Pinpoint the cell where the given text exists, returning its [x, y] midpoint coordinate. 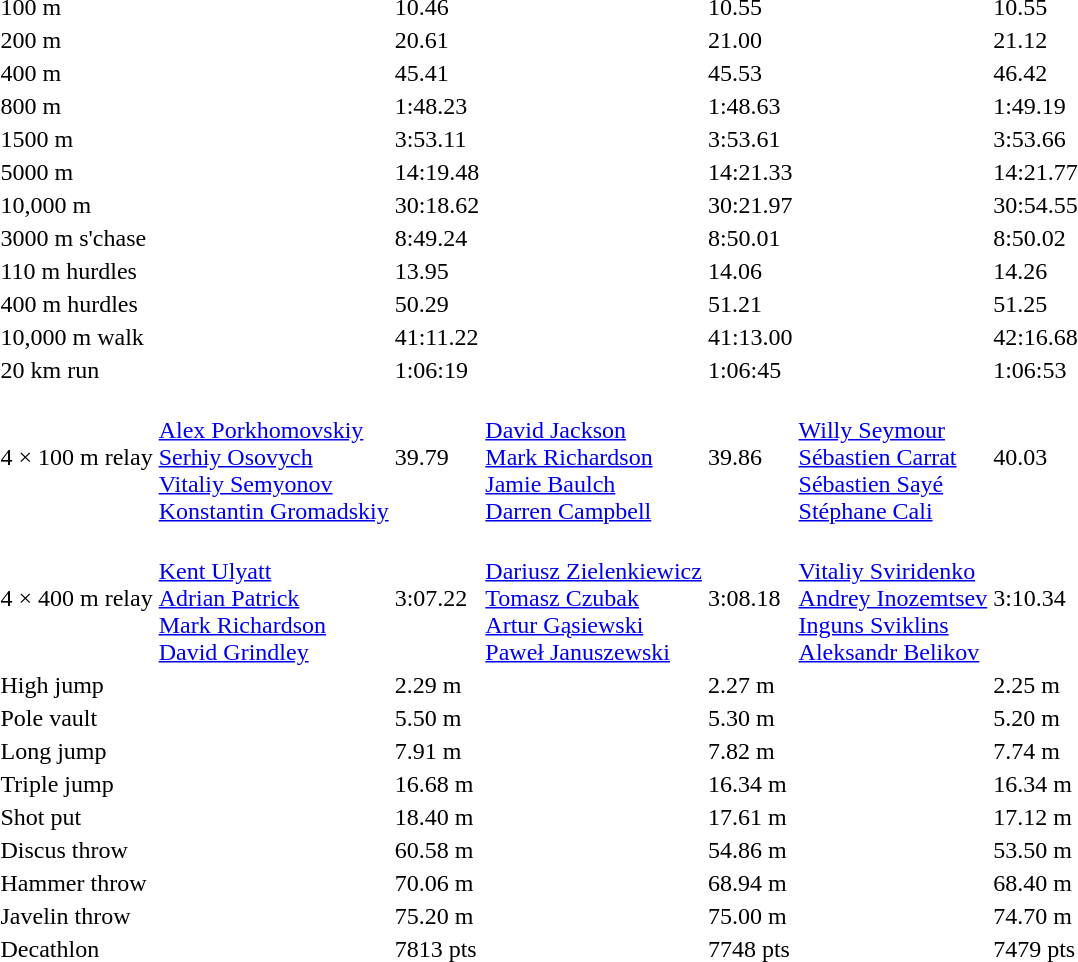
68.94 m [750, 883]
20.61 [437, 40]
7.91 m [437, 751]
30:18.62 [437, 205]
3:53.11 [437, 139]
16.34 m [750, 784]
41:13.00 [750, 337]
1:06:45 [750, 370]
2.29 m [437, 685]
Kent UlyattAdrian PatrickMark RichardsonDavid Grindley [274, 598]
18.40 m [437, 817]
51.21 [750, 304]
8:50.01 [750, 238]
60.58 m [437, 850]
75.20 m [437, 916]
Willy SeymourSébastien CarratSébastien SayéStéphane Cali [893, 457]
3:53.61 [750, 139]
16.68 m [437, 784]
8:49.24 [437, 238]
1:48.23 [437, 106]
21.00 [750, 40]
45.41 [437, 73]
5.50 m [437, 718]
45.53 [750, 73]
1:06:19 [437, 370]
3:08.18 [750, 598]
2.27 m [750, 685]
54.86 m [750, 850]
5.30 m [750, 718]
David JacksonMark RichardsonJamie BaulchDarren Campbell [594, 457]
39.86 [750, 457]
14:21.33 [750, 172]
75.00 m [750, 916]
7.82 m [750, 751]
17.61 m [750, 817]
Vitaliy SviridenkoAndrey InozemtsevInguns SviklinsAleksandr Belikov [893, 598]
Alex PorkhomovskiySerhiy OsovychVitaliy SemyonovKonstantin Gromadskiy [274, 457]
3:07.22 [437, 598]
14:19.48 [437, 172]
39.79 [437, 457]
41:11.22 [437, 337]
50.29 [437, 304]
13.95 [437, 271]
Dariusz ZielenkiewiczTomasz CzubakArtur GąsiewskiPaweł Januszewski [594, 598]
1:48.63 [750, 106]
70.06 m [437, 883]
14.06 [750, 271]
30:21.97 [750, 205]
